Identify which cell holds the provided text, then report its (X, Y) central coordinate. 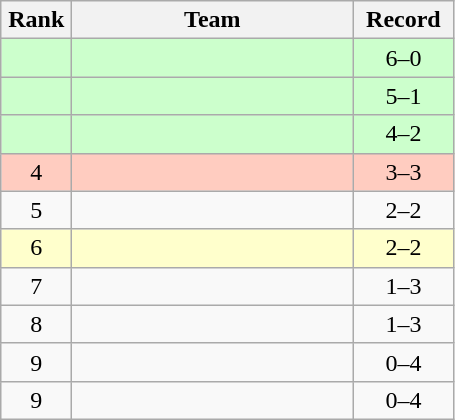
Team (212, 20)
Rank (36, 20)
5–1 (404, 96)
4 (36, 172)
4–2 (404, 134)
Record (404, 20)
6 (36, 248)
5 (36, 210)
6–0 (404, 58)
8 (36, 324)
7 (36, 286)
3–3 (404, 172)
